Return (x, y) of the center of cell containing provided text 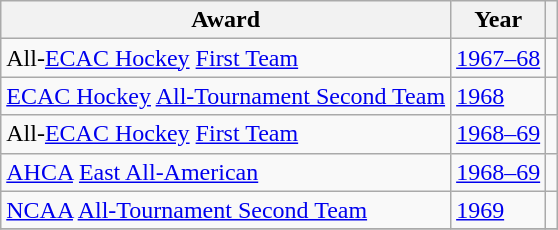
1969 (498, 210)
1968 (498, 96)
ECAC Hockey All-Tournament Second Team (226, 96)
1967–68 (498, 58)
NCAA All-Tournament Second Team (226, 210)
Award (226, 20)
Year (498, 20)
AHCA East All-American (226, 172)
